Locate the cell with the specified text and output its [X, Y] center coordinate. 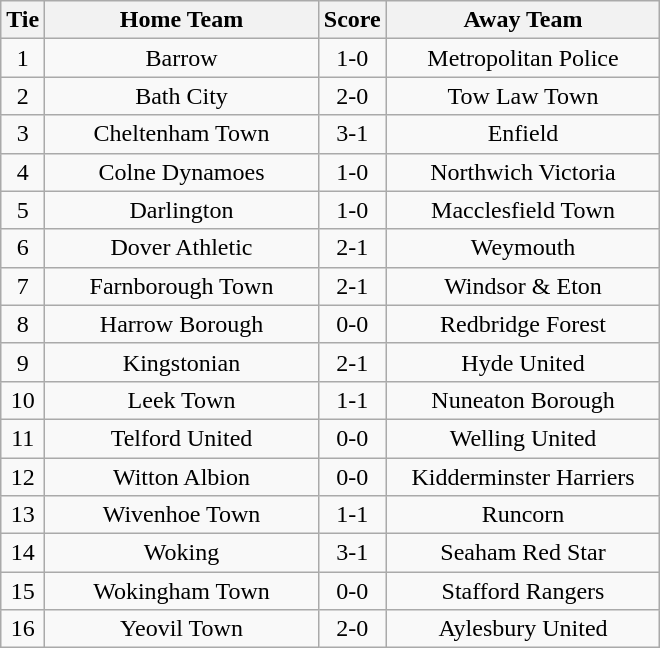
15 [23, 591]
Stafford Rangers [523, 591]
Bath City [182, 96]
2 [23, 96]
Yeovil Town [182, 629]
Nuneaton Borough [523, 400]
Cheltenham Town [182, 134]
Northwich Victoria [523, 172]
Seaham Red Star [523, 553]
3 [23, 134]
Aylesbury United [523, 629]
Windsor & Eton [523, 286]
16 [23, 629]
12 [23, 477]
Barrow [182, 58]
Kidderminster Harriers [523, 477]
7 [23, 286]
1 [23, 58]
Colne Dynamoes [182, 172]
6 [23, 248]
Farnborough Town [182, 286]
Metropolitan Police [523, 58]
Wivenhoe Town [182, 515]
Enfield [523, 134]
5 [23, 210]
Macclesfield Town [523, 210]
Tow Law Town [523, 96]
Score [352, 20]
Weymouth [523, 248]
Kingstonian [182, 362]
Away Team [523, 20]
10 [23, 400]
Darlington [182, 210]
Wokingham Town [182, 591]
Witton Albion [182, 477]
9 [23, 362]
Home Team [182, 20]
Harrow Borough [182, 324]
Redbridge Forest [523, 324]
Hyde United [523, 362]
Welling United [523, 438]
13 [23, 515]
Tie [23, 20]
14 [23, 553]
Telford United [182, 438]
Runcorn [523, 515]
Woking [182, 553]
Dover Athletic [182, 248]
Leek Town [182, 400]
8 [23, 324]
11 [23, 438]
4 [23, 172]
